Scan for the cell matching the given text and deliver its [X, Y] coordinate at center. 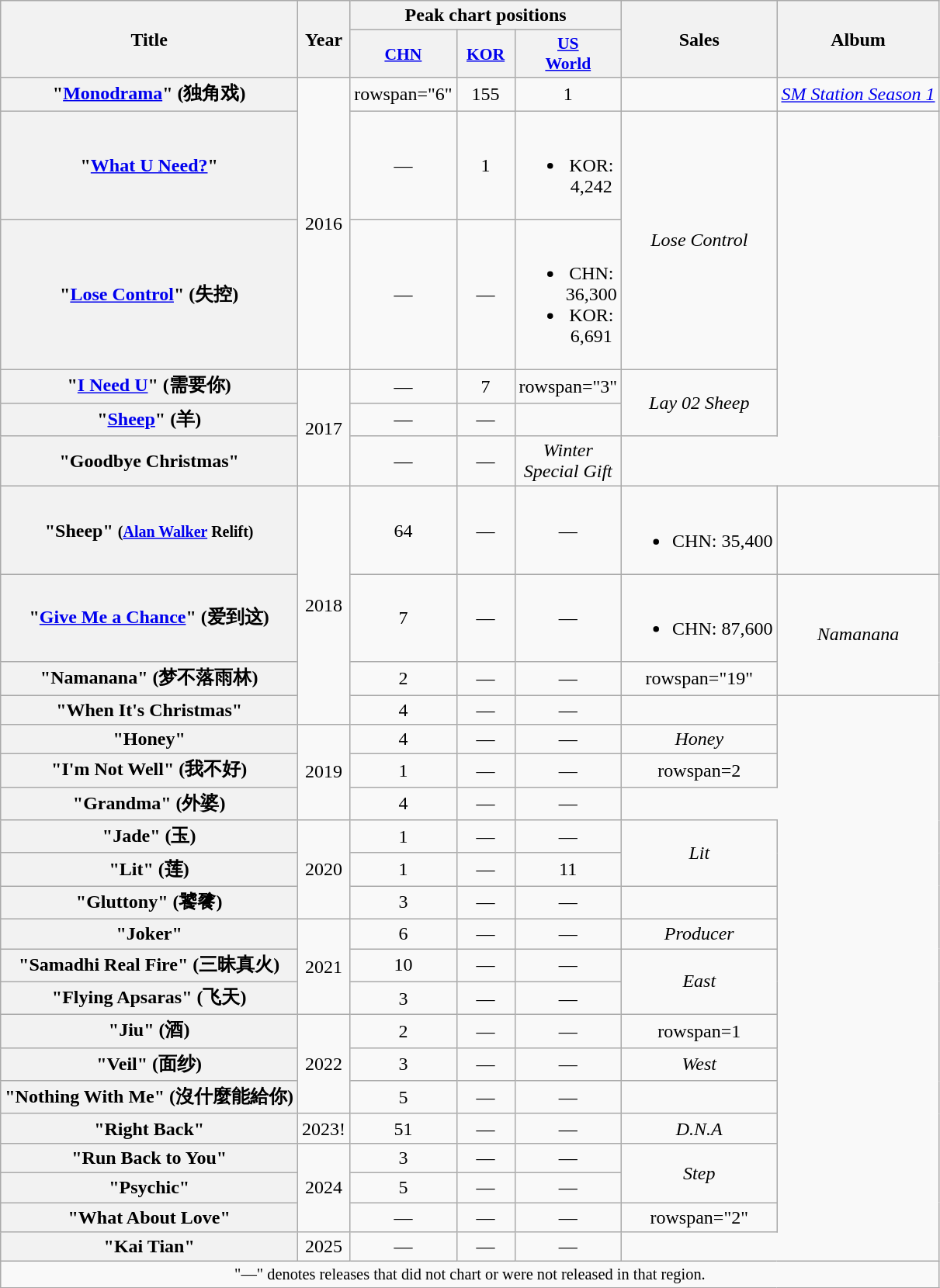
rowspan=1 [699, 1032]
KOR [486, 54]
"Veil" (面纱) [149, 1065]
rowspan="3" [568, 386]
"Namanana" (梦不落雨林) [149, 678]
"I Need U" (需要你) [149, 386]
2022 [324, 1065]
"Goodbye Christmas" [149, 461]
2023! [324, 1128]
"Run Back to You" [149, 1158]
10 [404, 965]
rowspan="6" [404, 95]
"When It's Christmas" [149, 710]
"Nothing With Me" (沒什麼能給你) [149, 1097]
rowspan="2" [699, 1217]
2020 [324, 870]
"Flying Apsaras" (飞天) [149, 998]
East [699, 981]
"Psychic" [149, 1187]
2024 [324, 1187]
2021 [324, 967]
KOR: 4,242 [568, 164]
"What About Love" [149, 1217]
"Joker" [149, 933]
"I'm Not Well" (我不好) [149, 771]
"—" denotes releases that did not chart or were not released in that region. [470, 1275]
rowspan="19" [699, 678]
Namanana [858, 635]
"Lose Control" (失控) [149, 295]
Winter Special Gift [568, 461]
CHN: 36,300KOR: 6,691 [568, 295]
2018 [324, 605]
"What U Need?" [149, 164]
Step [699, 1172]
155 [486, 95]
"Samadhi Real Fire" (三昧真火) [149, 965]
USWorld [568, 54]
Lit [699, 853]
Lay 02 Sheep [699, 403]
"Kai Tian" [149, 1247]
Sales [699, 39]
11 [568, 869]
"Jade" (玉) [149, 836]
"Sheep" (Alan Walker Relift) [149, 531]
Title [149, 39]
Honey [699, 739]
2019 [324, 773]
2017 [324, 428]
64 [404, 531]
51 [404, 1128]
D.N.A [699, 1128]
Lose Control [699, 240]
"Jiu" (酒) [149, 1032]
Album [858, 39]
rowspan=2 [699, 771]
"Monodrama" (独角戏) [149, 95]
West [699, 1065]
"Gluttony" (饕餮) [149, 903]
6 [404, 933]
SM Station Season 1 [858, 95]
"Lit" (莲) [149, 869]
Year [324, 39]
CHN: 87,600 [699, 618]
Producer [699, 933]
"Honey" [149, 739]
CHN [404, 54]
"Give Me a Chance" (爱到这) [149, 618]
"Sheep" (羊) [149, 419]
"Grandma" (外婆) [149, 804]
CHN: 35,400 [699, 531]
2025 [324, 1247]
"Right Back" [149, 1128]
2016 [324, 223]
Peak chart positions [486, 16]
